Extract the [x, y] coordinate from the center of the cell holding the provided text.  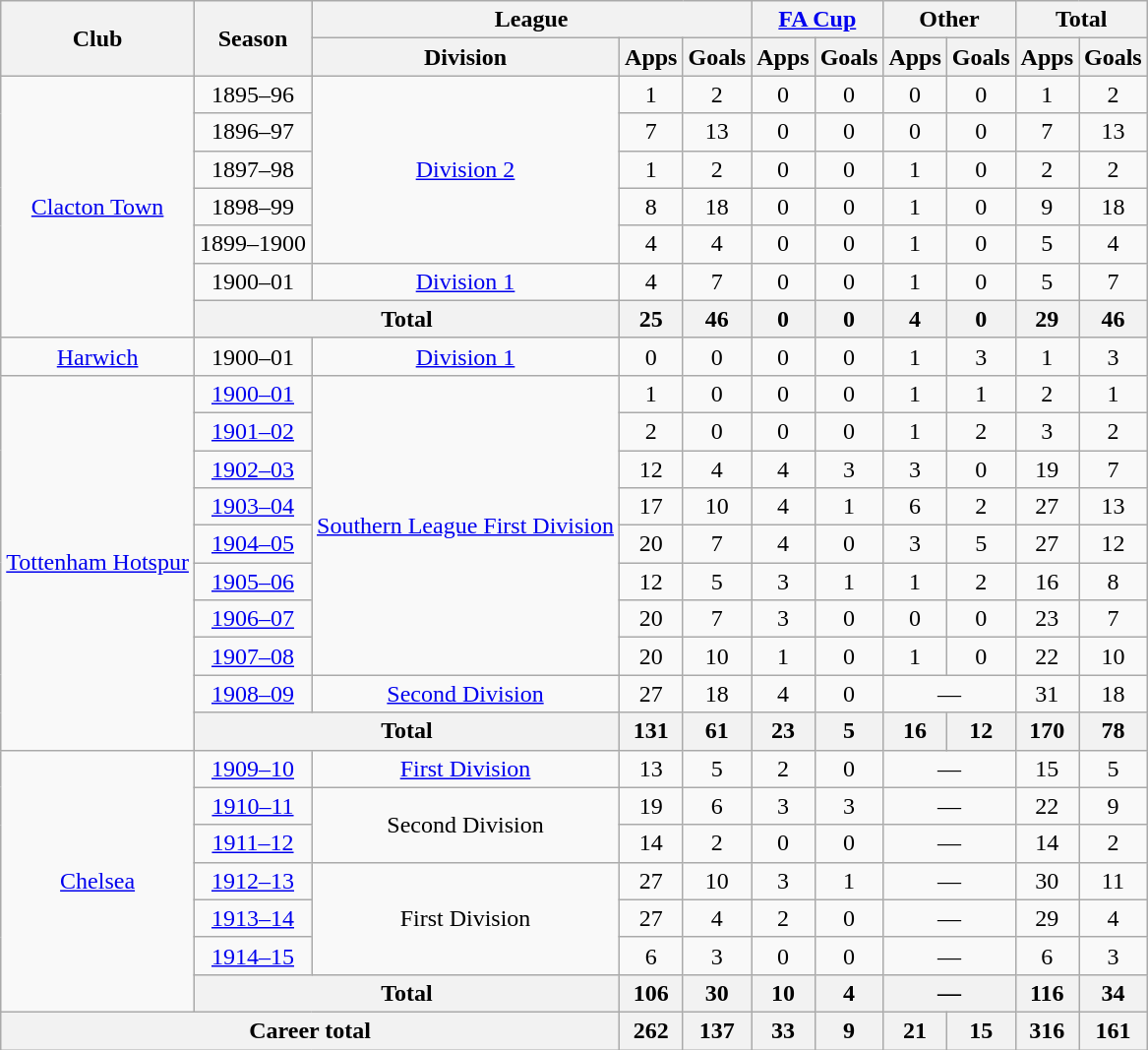
FA Cup [817, 20]
Harwich [98, 356]
21 [915, 1030]
1901–02 [252, 431]
11 [1113, 881]
78 [1113, 731]
116 [1047, 993]
Division 2 [464, 169]
161 [1113, 1030]
1895–96 [252, 94]
33 [783, 1030]
Chelsea [98, 881]
1896–97 [252, 132]
1913–14 [252, 918]
31 [1047, 694]
Season [252, 38]
1899–1900 [252, 244]
1898–99 [252, 207]
316 [1047, 1030]
131 [651, 731]
Club [98, 38]
1903–04 [252, 507]
137 [717, 1030]
1905–06 [252, 582]
1907–08 [252, 656]
1906–07 [252, 619]
Southern League First Division [464, 525]
1904–05 [252, 544]
61 [717, 731]
170 [1047, 731]
Other [949, 20]
1897–98 [252, 169]
1911–12 [252, 843]
Division [464, 57]
17 [651, 507]
1909–10 [252, 769]
Career total [311, 1030]
League [531, 20]
1902–03 [252, 469]
1914–15 [252, 956]
Tottenham Hotspur [98, 563]
106 [651, 993]
34 [1113, 993]
1908–09 [252, 694]
25 [651, 319]
1912–13 [252, 881]
262 [651, 1030]
Clacton Town [98, 207]
1910–11 [252, 806]
